Locate the cell with the specified text and output its [x, y] center coordinate. 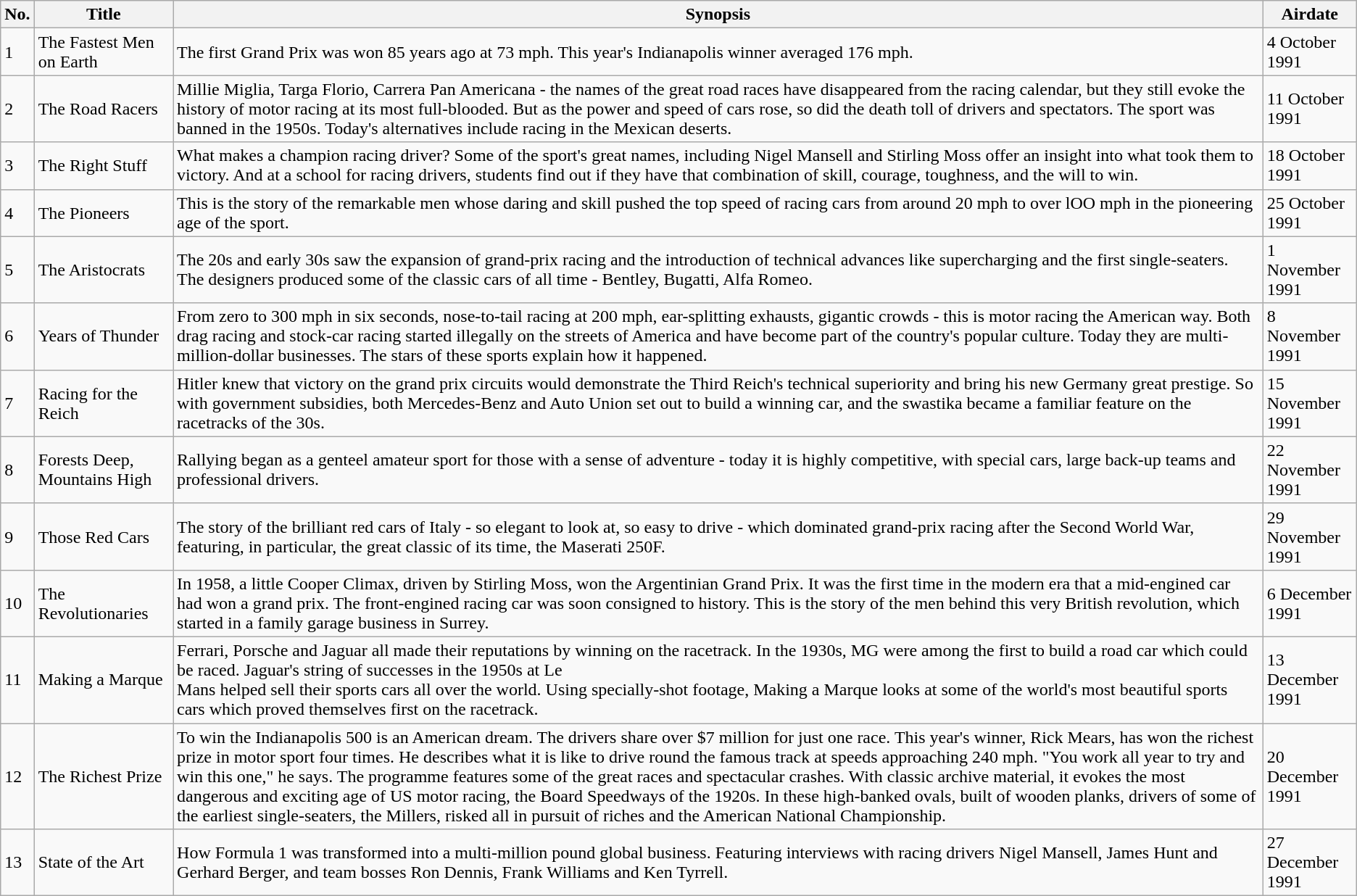
20 December 1991 [1309, 776]
Those Red Cars [103, 536]
The Fastest Men on Earth [103, 52]
Airdate [1309, 14]
2 [17, 109]
11 October 1991 [1309, 109]
5 [17, 270]
6 [17, 336]
The Richest Prize [103, 776]
8 November 1991 [1309, 336]
13 [17, 863]
4 [17, 213]
Forests Deep, Mountains High [103, 470]
25 October 1991 [1309, 213]
No. [17, 14]
29 November 1991 [1309, 536]
10 [17, 603]
Title [103, 14]
9 [17, 536]
12 [17, 776]
Years of Thunder [103, 336]
The Revolutionaries [103, 603]
1 November 1991 [1309, 270]
8 [17, 470]
18 October 1991 [1309, 165]
1 [17, 52]
15 November 1991 [1309, 403]
Making a Marque [103, 680]
The Right Stuff [103, 165]
7 [17, 403]
22 November 1991 [1309, 470]
27 December 1991 [1309, 863]
The Pioneers [103, 213]
Racing for the Reich [103, 403]
The first Grand Prix was won 85 years ago at 73 mph. This year's Indianapolis winner averaged 176 mph. [718, 52]
3 [17, 165]
State of the Art [103, 863]
6 December 1991 [1309, 603]
11 [17, 680]
Synopsis [718, 14]
13 December 1991 [1309, 680]
The Road Racers [103, 109]
The Aristocrats [103, 270]
4 October 1991 [1309, 52]
